Return the [x, y] coordinate for the center point of the cell that contains the specified text.  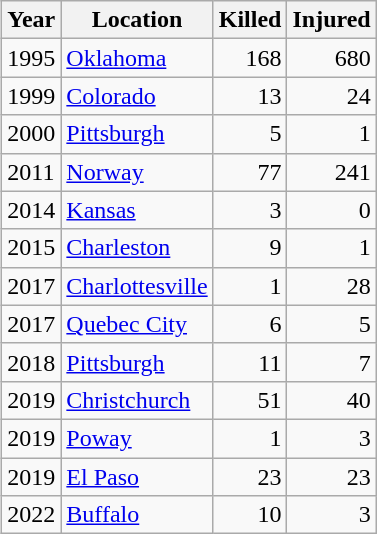
Quebec City [137, 324]
40 [332, 400]
6 [250, 324]
2022 [32, 515]
2018 [32, 362]
10 [250, 515]
1999 [32, 96]
11 [250, 362]
Colorado [137, 96]
9 [250, 248]
Poway [137, 438]
77 [250, 172]
241 [332, 172]
Location [137, 20]
28 [332, 286]
2011 [32, 172]
Injured [332, 20]
7 [332, 362]
13 [250, 96]
24 [332, 96]
Year [32, 20]
Buffalo [137, 515]
Christchurch [137, 400]
168 [250, 58]
0 [332, 210]
El Paso [137, 477]
2014 [32, 210]
Norway [137, 172]
51 [250, 400]
2015 [32, 248]
1995 [32, 58]
Oklahoma [137, 58]
Charleston [137, 248]
Charlottesville [137, 286]
2000 [32, 134]
Killed [250, 20]
680 [332, 58]
Kansas [137, 210]
